Pinpoint the cell where the given text exists, returning its [X, Y] midpoint coordinate. 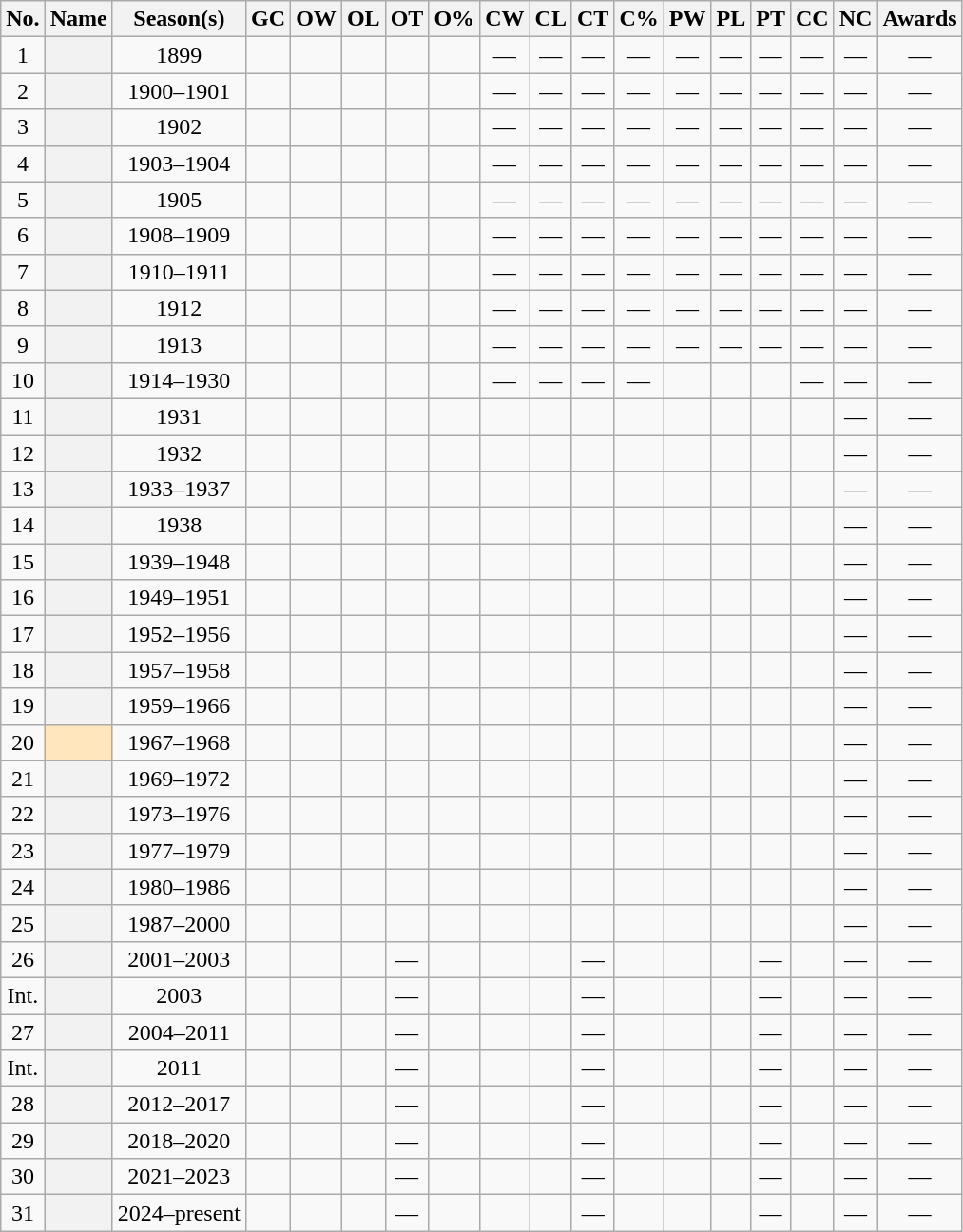
PL [731, 19]
1902 [179, 127]
2003 [179, 995]
O% [454, 19]
1977–1979 [179, 851]
13 [23, 490]
2 [23, 91]
1910–1911 [179, 272]
10 [23, 380]
OT [407, 19]
1913 [179, 344]
1973–1976 [179, 815]
1908–1909 [179, 236]
1957–1958 [179, 670]
PW [687, 19]
GC [268, 19]
23 [23, 851]
OL [363, 19]
NC [856, 19]
CC [812, 19]
1949–1951 [179, 598]
Awards [920, 19]
4 [23, 164]
No. [23, 19]
2001–2003 [179, 959]
26 [23, 959]
31 [23, 1213]
1899 [179, 55]
1931 [179, 416]
9 [23, 344]
1914–1930 [179, 380]
1900–1901 [179, 91]
17 [23, 634]
8 [23, 308]
1969–1972 [179, 779]
CW [505, 19]
29 [23, 1141]
15 [23, 562]
PT [771, 19]
1905 [179, 200]
1933–1937 [179, 490]
2011 [179, 1068]
30 [23, 1177]
22 [23, 815]
14 [23, 526]
28 [23, 1105]
11 [23, 416]
1980–1986 [179, 887]
24 [23, 887]
16 [23, 598]
1967–1968 [179, 742]
19 [23, 706]
12 [23, 453]
2012–2017 [179, 1105]
3 [23, 127]
2024–present [179, 1213]
CL [550, 19]
Name [78, 19]
Season(s) [179, 19]
1 [23, 55]
1912 [179, 308]
1932 [179, 453]
25 [23, 923]
1952–1956 [179, 634]
7 [23, 272]
20 [23, 742]
2004–2011 [179, 1031]
5 [23, 200]
1903–1904 [179, 164]
1959–1966 [179, 706]
1987–2000 [179, 923]
21 [23, 779]
2021–2023 [179, 1177]
1939–1948 [179, 562]
CT [592, 19]
1938 [179, 526]
18 [23, 670]
2018–2020 [179, 1141]
6 [23, 236]
OW [317, 19]
27 [23, 1031]
C% [639, 19]
